Determine the (X, Y) coordinate at the center of the cell enclosing the given text.  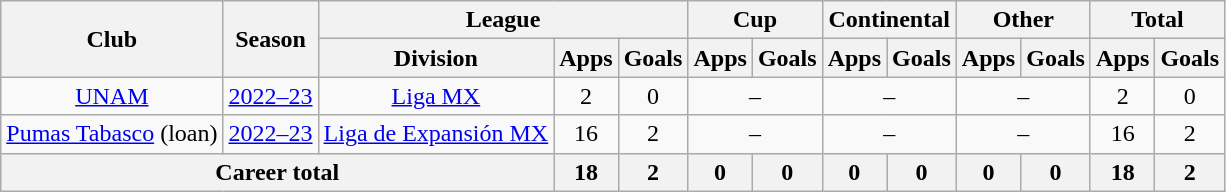
Club (112, 39)
Liga de Expansión MX (436, 134)
UNAM (112, 96)
Other (1023, 20)
Division (436, 58)
Career total (278, 172)
Liga MX (436, 96)
Total (1157, 20)
League (503, 20)
Pumas Tabasco (loan) (112, 134)
Cup (755, 20)
Continental (889, 20)
Season (270, 39)
